Extract the [x, y] coordinate from the center of the cell holding the provided text.  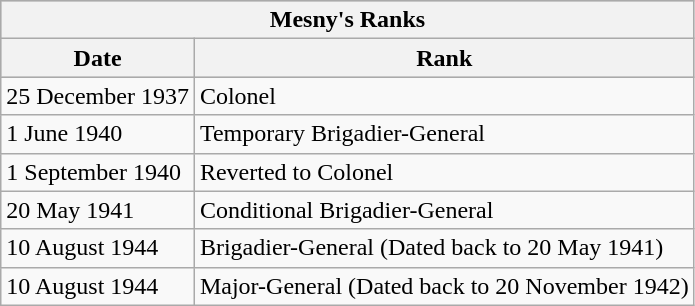
Rank [444, 58]
Conditional Brigadier-General [444, 210]
Reverted to Colonel [444, 172]
Major-General (Dated back to 20 November 1942) [444, 286]
1 June 1940 [98, 134]
1 September 1940 [98, 172]
Brigadier-General (Dated back to 20 May 1941) [444, 248]
20 May 1941 [98, 210]
Mesny's Ranks [348, 20]
Date [98, 58]
Temporary Brigadier-General [444, 134]
Colonel [444, 96]
25 December 1937 [98, 96]
